Extract the (X, Y) coordinate from the center of the cell holding the provided text.  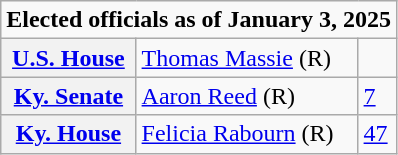
Ky. Senate (68, 96)
Felicia Rabourn (R) (247, 134)
Thomas Massie (R) (247, 58)
47 (377, 134)
U.S. House (68, 58)
Aaron Reed (R) (247, 96)
Ky. House (68, 134)
7 (377, 96)
Elected officials as of January 3, 2025 (199, 20)
